Locate the cell with the specified text and output its (x, y) center coordinate. 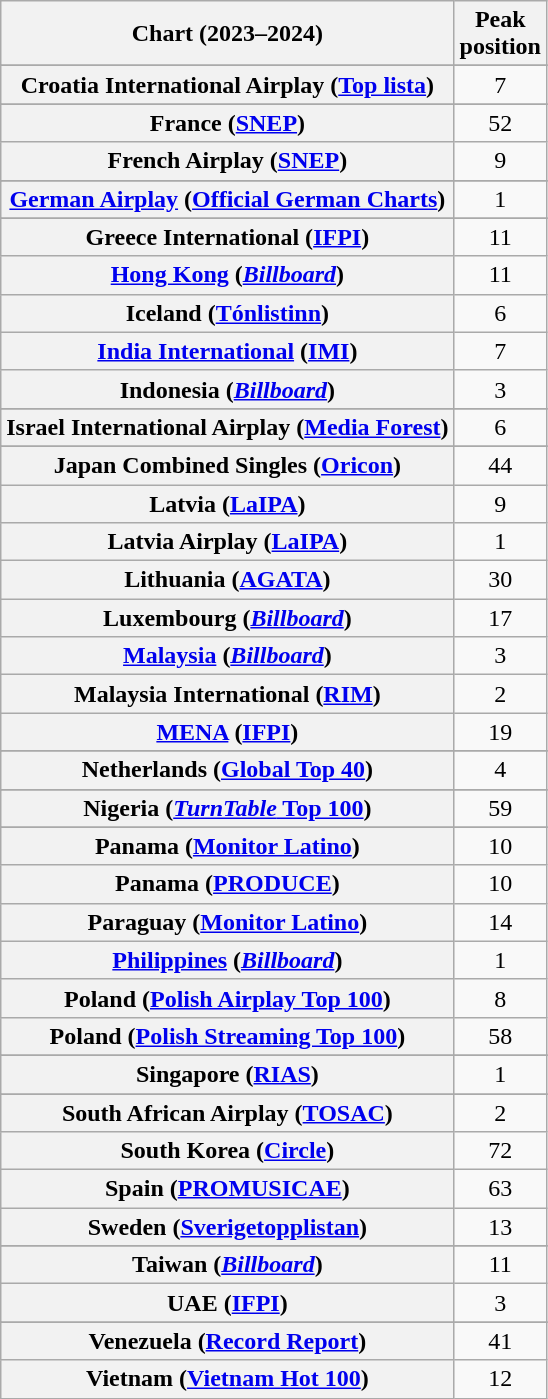
Malaysia International (RIM) (228, 694)
Poland (Polish Streaming Top 100) (228, 1036)
44 (500, 465)
Taiwan (Billboard) (228, 1265)
French Airplay (SNEP) (228, 161)
German Airplay (Official German Charts) (228, 199)
Vietnam (Vietnam Hot 100) (228, 1379)
Luxembourg (Billboard) (228, 618)
59 (500, 808)
Israel International Airplay (Media Forest) (228, 427)
MENA (IFPI) (228, 732)
Singapore (RIAS) (228, 1074)
Sweden (Sverigetopplistan) (228, 1227)
Lithuania (AGATA) (228, 580)
4 (500, 770)
52 (500, 123)
Hong Kong (Billboard) (228, 275)
Croatia International Airplay (Top lista) (228, 85)
12 (500, 1379)
30 (500, 580)
Iceland (Tónlistinn) (228, 313)
France (SNEP) (228, 123)
Japan Combined Singles (Oricon) (228, 465)
Poland (Polish Airplay Top 100) (228, 998)
South African Airplay (TOSAC) (228, 1113)
Malaysia (Billboard) (228, 656)
Nigeria (TurnTable Top 100) (228, 808)
14 (500, 922)
72 (500, 1151)
Latvia Airplay (LaIPA) (228, 542)
Spain (PROMUSICAE) (228, 1189)
Paraguay (Monitor Latino) (228, 922)
Philippines (Billboard) (228, 960)
13 (500, 1227)
19 (500, 732)
Netherlands (Global Top 40) (228, 770)
Greece International (IFPI) (228, 237)
Panama (PRODUCE) (228, 884)
India International (IMI) (228, 351)
8 (500, 998)
Indonesia (Billboard) (228, 389)
Panama (Monitor Latino) (228, 846)
41 (500, 1341)
63 (500, 1189)
Chart (2023–2024) (228, 34)
17 (500, 618)
Latvia (LaIPA) (228, 503)
UAE (IFPI) (228, 1303)
Peakposition (500, 34)
South Korea (Circle) (228, 1151)
Venezuela (Record Report) (228, 1341)
58 (500, 1036)
